Return [x, y] of the center of cell containing provided text 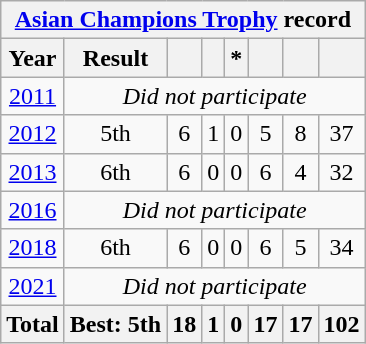
8 [300, 134]
34 [342, 248]
5th [115, 134]
32 [342, 172]
4 [300, 172]
Best: 5th [115, 324]
2021 [33, 286]
Year [33, 58]
102 [342, 324]
Total [33, 324]
18 [184, 324]
2011 [33, 96]
2013 [33, 172]
Result [115, 58]
Asian Champions Trophy record [183, 20]
2016 [33, 210]
37 [342, 134]
* [236, 58]
2012 [33, 134]
2018 [33, 248]
